Return (x, y) of the center of cell containing provided text 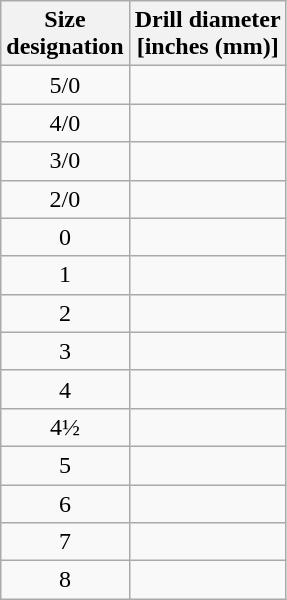
5/0 (65, 85)
3/0 (65, 161)
6 (65, 503)
4½ (65, 427)
3 (65, 351)
5 (65, 465)
Size designation (65, 34)
8 (65, 580)
7 (65, 542)
Drill diameter [inches (mm)] (208, 34)
2 (65, 313)
2/0 (65, 199)
1 (65, 275)
4 (65, 389)
0 (65, 237)
4/0 (65, 123)
